Identify which cell holds the provided text, then report its (X, Y) central coordinate. 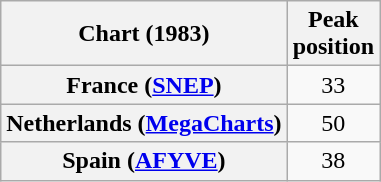
France (SNEP) (144, 85)
Peakposition (333, 34)
33 (333, 85)
Chart (1983) (144, 34)
Netherlands (MegaCharts) (144, 123)
50 (333, 123)
Spain (AFYVE) (144, 161)
38 (333, 161)
